Scan for the cell matching the given text and deliver its (X, Y) coordinate at center. 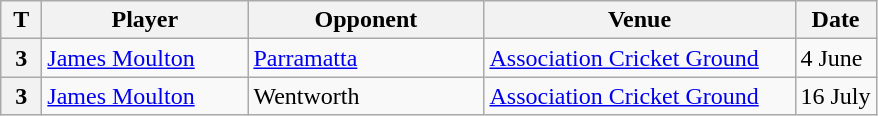
4 June (836, 58)
Opponent (366, 20)
Wentworth (366, 96)
T (22, 20)
Player (145, 20)
Date (836, 20)
Venue (640, 20)
Parramatta (366, 58)
16 July (836, 96)
